Locate the cell with the specified text and output its (x, y) center coordinate. 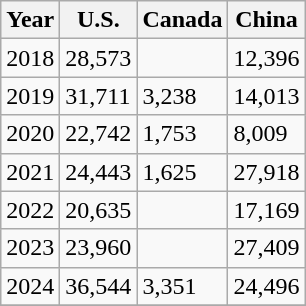
2023 (30, 248)
27,409 (266, 248)
Year (30, 20)
1,625 (182, 172)
1,753 (182, 134)
31,711 (98, 96)
14,013 (266, 96)
China (266, 20)
2020 (30, 134)
27,918 (266, 172)
20,635 (98, 210)
24,443 (98, 172)
3,351 (182, 286)
23,960 (98, 248)
2021 (30, 172)
3,238 (182, 96)
U.S. (98, 20)
2019 (30, 96)
28,573 (98, 58)
2022 (30, 210)
22,742 (98, 134)
17,169 (266, 210)
2018 (30, 58)
12,396 (266, 58)
Canada (182, 20)
2024 (30, 286)
36,544 (98, 286)
24,496 (266, 286)
8,009 (266, 134)
